Scan for the cell matching the given text and deliver its (x, y) coordinate at center. 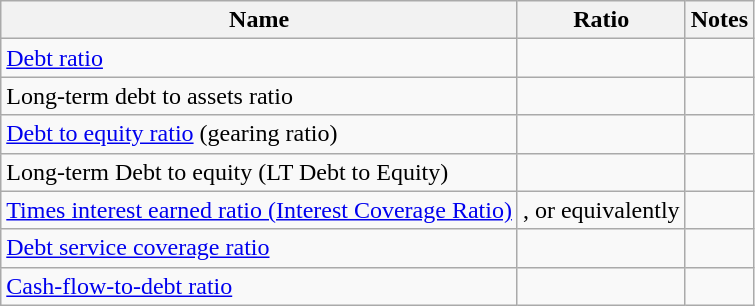
Times interest earned ratio (Interest Coverage Ratio) (260, 210)
Debt to equity ratio (gearing ratio) (260, 134)
Debt service coverage ratio (260, 248)
Cash-flow-to-debt ratio (260, 286)
Long-term Debt to equity (LT Debt to Equity) (260, 172)
Debt ratio (260, 58)
Long-term debt to assets ratio (260, 96)
Notes (719, 20)
Name (260, 20)
Ratio (601, 20)
, or equivalently (601, 210)
